For the text-containing cell, return its midpoint in [X, Y] coordinate format. 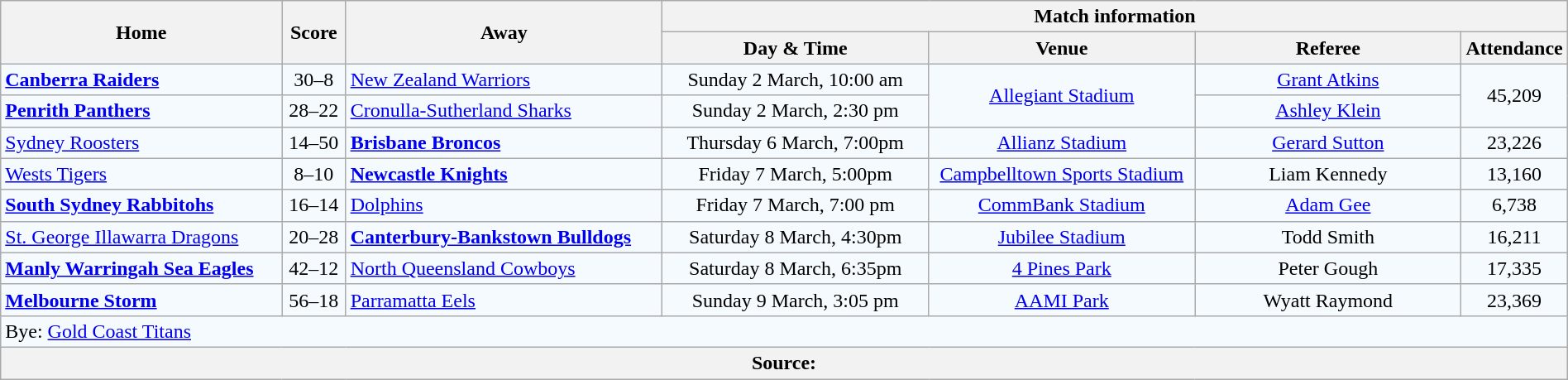
Day & Time [796, 48]
Bye: Gold Coast Titans [784, 331]
16,211 [1514, 237]
North Queensland Cowboys [504, 268]
Melbourne Storm [141, 300]
Thursday 6 March, 7:00pm [796, 142]
Peter Gough [1328, 268]
St. George Illawarra Dragons [141, 237]
6,738 [1514, 205]
28–22 [314, 111]
42–12 [314, 268]
14–50 [314, 142]
Match information [1115, 17]
Campbelltown Sports Stadium [1062, 174]
Parramatta Eels [504, 300]
Sunday 9 March, 3:05 pm [796, 300]
Canterbury-Bankstown Bulldogs [504, 237]
South Sydney Rabbitohs [141, 205]
Wyatt Raymond [1328, 300]
Saturday 8 March, 6:35pm [796, 268]
23,369 [1514, 300]
Sydney Roosters [141, 142]
Canberra Raiders [141, 79]
Allianz Stadium [1062, 142]
23,226 [1514, 142]
30–8 [314, 79]
20–28 [314, 237]
45,209 [1514, 95]
Manly Warringah Sea Eagles [141, 268]
Friday 7 March, 5:00pm [796, 174]
Venue [1062, 48]
Brisbane Broncos [504, 142]
17,335 [1514, 268]
Grant Atkins [1328, 79]
Gerard Sutton [1328, 142]
8–10 [314, 174]
Liam Kennedy [1328, 174]
13,160 [1514, 174]
Ashley Klein [1328, 111]
Penrith Panthers [141, 111]
Newcastle Knights [504, 174]
Source: [784, 363]
Attendance [1514, 48]
4 Pines Park [1062, 268]
Allegiant Stadium [1062, 95]
Jubilee Stadium [1062, 237]
Score [314, 32]
CommBank Stadium [1062, 205]
Friday 7 March, 7:00 pm [796, 205]
16–14 [314, 205]
Cronulla-Sutherland Sharks [504, 111]
Adam Gee [1328, 205]
Away [504, 32]
Referee [1328, 48]
Sunday 2 March, 2:30 pm [796, 111]
New Zealand Warriors [504, 79]
Dolphins [504, 205]
56–18 [314, 300]
Saturday 8 March, 4:30pm [796, 237]
Home [141, 32]
Wests Tigers [141, 174]
Sunday 2 March, 10:00 am [796, 79]
AAMI Park [1062, 300]
Todd Smith [1328, 237]
